Provide the (x, y) coordinate of the cell's center where the given text is located.  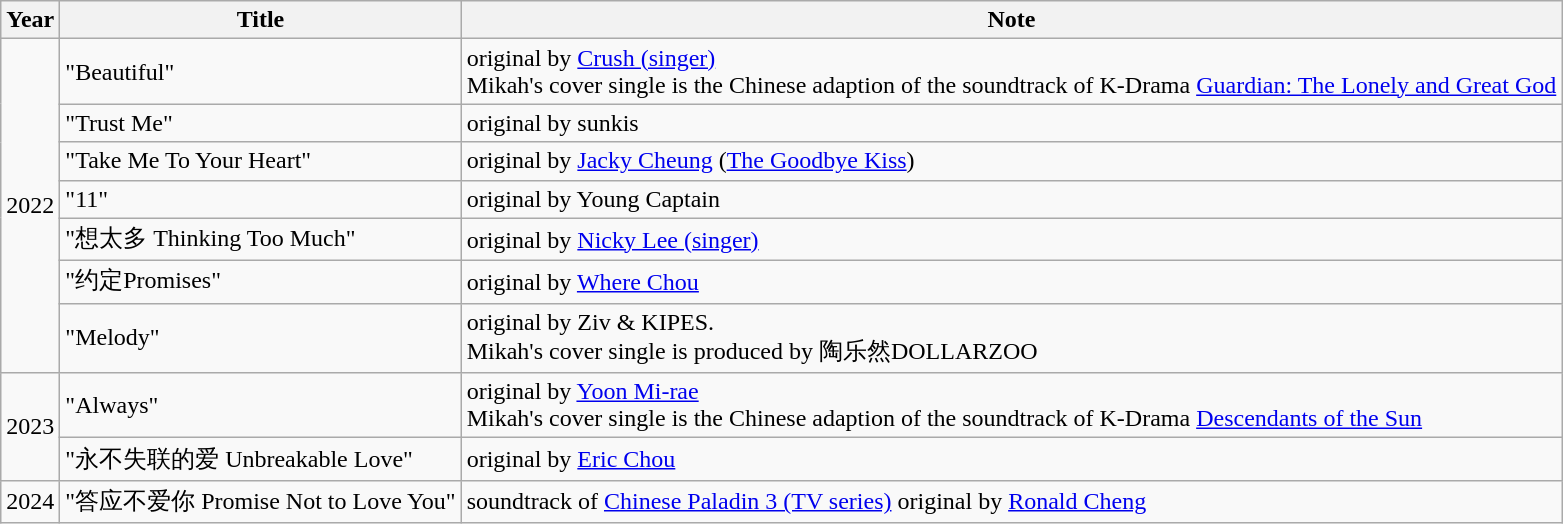
"Melody" (260, 338)
original by Where Chou (1012, 282)
2024 (30, 502)
original by sunkis (1012, 123)
"Always" (260, 406)
"Beautiful" (260, 72)
original by Yoon Mi-raeMikah's cover single is the Chinese adaption of the soundtrack of K-Drama Descendants of the Sun (1012, 406)
original by Crush (singer)Mikah's cover single is the Chinese adaption of the soundtrack of K-Drama Guardian: The Lonely and Great God (1012, 72)
Year (30, 20)
original by Nicky Lee (singer) (1012, 240)
original by Young Captain (1012, 199)
"约定Promises" (260, 282)
2023 (30, 427)
2022 (30, 206)
"答应不爱你 Promise Not to Love You" (260, 502)
Title (260, 20)
"想太多 Thinking Too Much" (260, 240)
original by Jacky Cheung (The Goodbye Kiss) (1012, 161)
"11" (260, 199)
original by Ziv & KIPES.Mikah's cover single is produced by 陶乐然DOLLARZOO (1012, 338)
"永不失联的爱 Unbreakable Love" (260, 460)
original by Eric Chou (1012, 460)
"Trust Me" (260, 123)
soundtrack of Chinese Paladin 3 (TV series) original by Ronald Cheng (1012, 502)
Note (1012, 20)
"Take Me To Your Heart" (260, 161)
